Capture the cell that displays the provided text and extract its [X, Y] central coordinate. 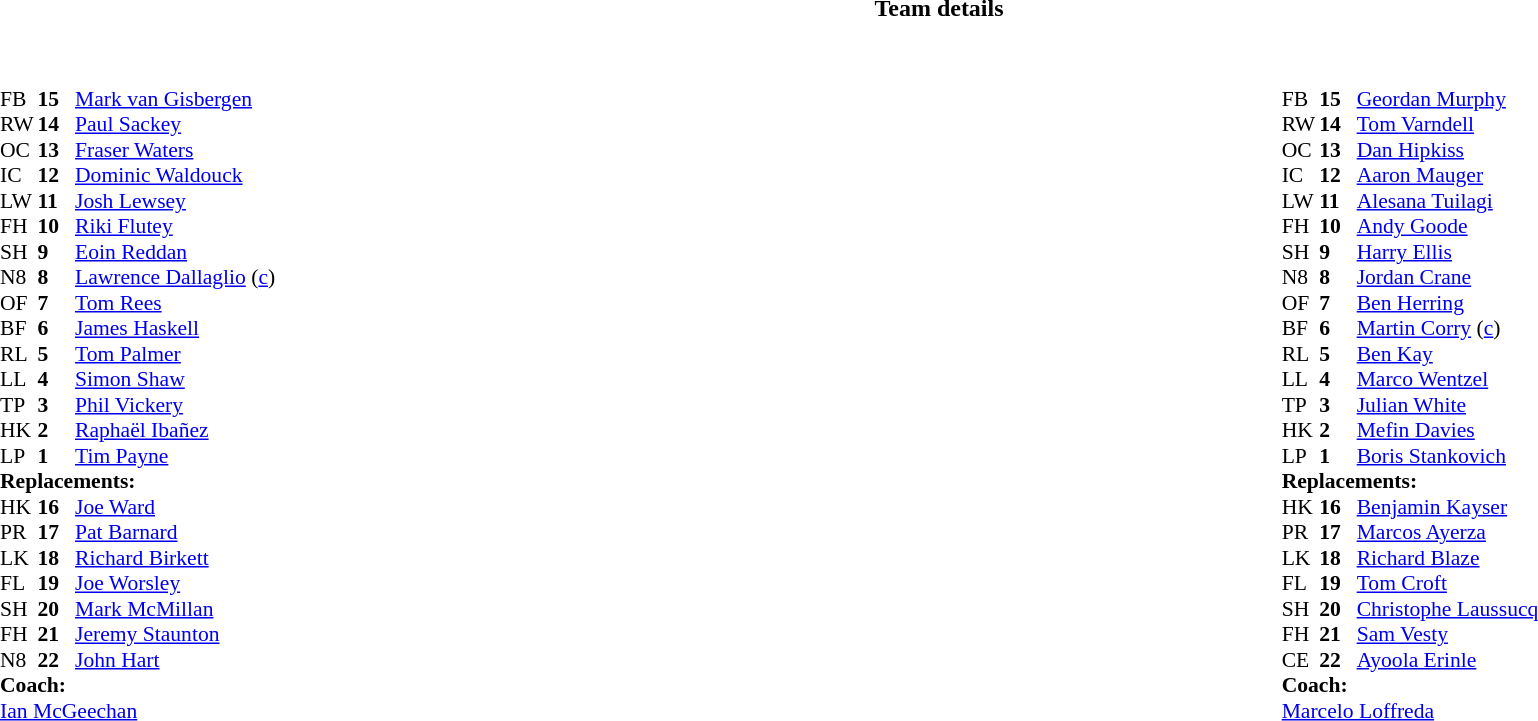
Lawrence Dallaglio (c) [175, 277]
Josh Lewsey [175, 201]
Replacements: [138, 481]
Paul Sackey [175, 125]
Jeremy Staunton [175, 635]
Coach: [138, 685]
Mark McMillan [175, 609]
CE [1301, 660]
Eoin Reddan [175, 252]
Tom Palmer [175, 354]
Riki Flutey [175, 227]
Raphaël Ibañez [175, 431]
Pat Barnard [175, 533]
Phil Vickery [175, 405]
Mark van Gisbergen [175, 99]
Fraser Waters [175, 150]
Dominic Waldouck [175, 175]
James Haskell [175, 329]
Richard Birkett [175, 558]
Joe Worsley [175, 583]
John Hart [175, 660]
Simon Shaw [175, 379]
Tom Rees [175, 303]
Tim Payne [175, 456]
Joe Ward [175, 507]
